Find where the given text appears and provide that cell's center as (X, Y) coordinate. 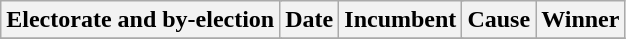
Cause (499, 20)
Date (310, 20)
Electorate and by-election (140, 20)
Incumbent (400, 20)
Winner (580, 20)
